Capture the cell that displays the provided text and extract its [X, Y] central coordinate. 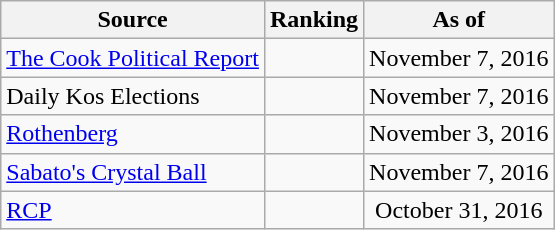
November 3, 2016 [459, 134]
Rothenberg [133, 134]
Ranking [314, 20]
Source [133, 20]
Sabato's Crystal Ball [133, 172]
The Cook Political Report [133, 58]
As of [459, 20]
October 31, 2016 [459, 210]
RCP [133, 210]
Daily Kos Elections [133, 96]
